Scan for the cell matching the given text and deliver its [x, y] coordinate at center. 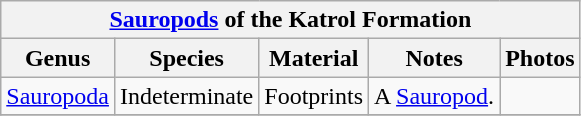
Notes [434, 58]
Species [186, 58]
Sauropoda [58, 96]
Photos [540, 58]
A Sauropod. [434, 96]
Footprints [314, 96]
Indeterminate [186, 96]
Sauropods of the Katrol Formation [290, 20]
Genus [58, 58]
Material [314, 58]
